Extract the [X, Y] coordinate from the center of the cell holding the provided text.  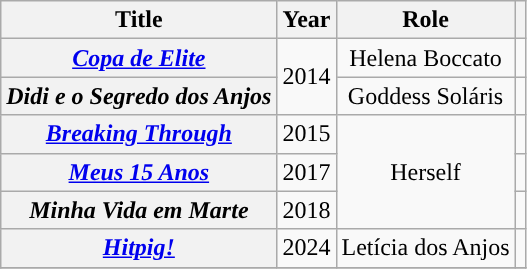
Meus 15 Anos [139, 172]
Hitpig! [139, 248]
Letícia dos Anjos [426, 248]
Goddess Soláris [426, 96]
2017 [306, 172]
Year [306, 20]
2018 [306, 210]
2015 [306, 134]
Copa de Elite [139, 58]
Breaking Through [139, 134]
2024 [306, 248]
Helena Boccato [426, 58]
Didi e o Segredo dos Anjos [139, 96]
Herself [426, 172]
Title [139, 20]
Minha Vida em Marte [139, 210]
2014 [306, 77]
Role [426, 20]
